Search for the cell housing the specified text and yield its [X, Y] center coordinate. 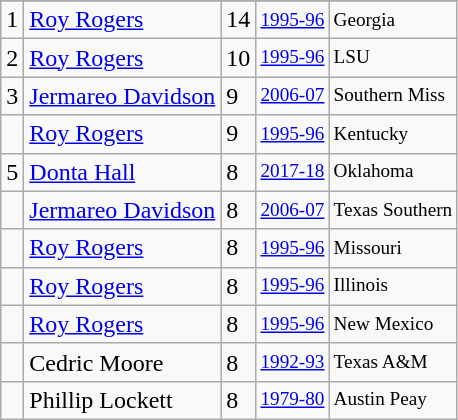
Phillip Lockett [122, 400]
1979-80 [292, 400]
Donta Hall [122, 172]
10 [238, 58]
Illinois [393, 286]
Texas Southern [393, 210]
Southern Miss [393, 96]
New Mexico [393, 324]
Oklahoma [393, 172]
5 [12, 172]
2 [12, 58]
Texas A&M [393, 362]
Cedric Moore [122, 362]
Georgia [393, 20]
2017-18 [292, 172]
Missouri [393, 248]
1992-93 [292, 362]
1 [12, 20]
Kentucky [393, 134]
14 [238, 20]
LSU [393, 58]
3 [12, 96]
Austin Peay [393, 400]
